Determine the (x, y) coordinate at the center of the cell enclosing the given text.  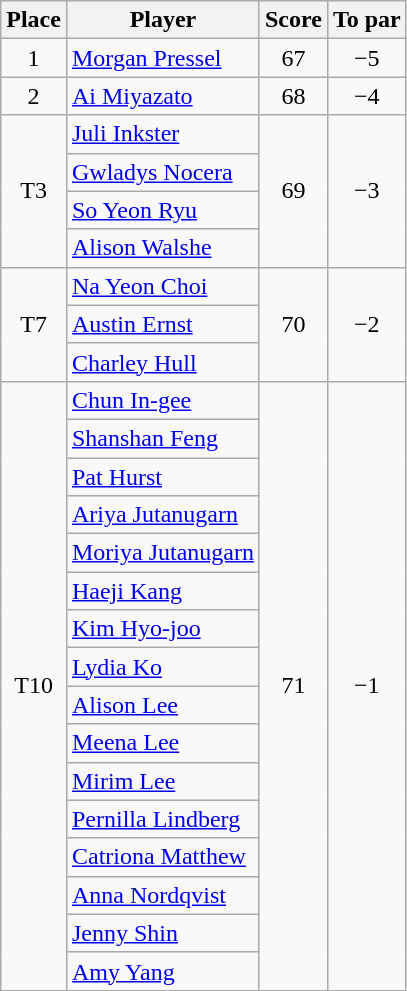
−2 (366, 324)
71 (293, 686)
Catriona Matthew (162, 857)
−1 (366, 686)
−5 (366, 58)
69 (293, 191)
Haeji Kang (162, 591)
Player (162, 20)
Chun In-gee (162, 400)
So Yeon Ryu (162, 210)
Lydia Ko (162, 667)
Pernilla Lindberg (162, 819)
T3 (34, 191)
T7 (34, 324)
Anna Nordqvist (162, 895)
Alison Lee (162, 705)
−3 (366, 191)
2 (34, 96)
Ariya Jutanugarn (162, 515)
Score (293, 20)
Morgan Pressel (162, 58)
68 (293, 96)
Meena Lee (162, 743)
Mirim Lee (162, 781)
−4 (366, 96)
Na Yeon Choi (162, 286)
Moriya Jutanugarn (162, 553)
Place (34, 20)
67 (293, 58)
Kim Hyo-joo (162, 629)
Jenny Shin (162, 933)
70 (293, 324)
Austin Ernst (162, 324)
To par (366, 20)
Juli Inkster (162, 134)
Gwladys Nocera (162, 172)
Alison Walshe (162, 248)
Amy Yang (162, 971)
T10 (34, 686)
Shanshan Feng (162, 438)
Ai Miyazato (162, 96)
Pat Hurst (162, 477)
Charley Hull (162, 362)
1 (34, 58)
